Return the (x, y) coordinate for the center point of the cell that contains the specified text.  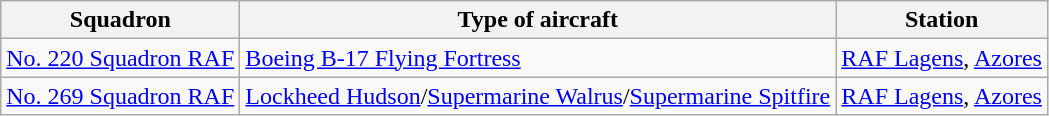
Type of aircraft (538, 20)
No. 220 Squadron RAF (120, 58)
Boeing B-17 Flying Fortress (538, 58)
No. 269 Squadron RAF (120, 96)
Squadron (120, 20)
Station (942, 20)
Lockheed Hudson/Supermarine Walrus/Supermarine Spitfire (538, 96)
